Output the (x, y) coordinate of the center of the cell containing the given text.  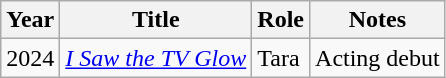
I Saw the TV Glow (156, 58)
Notes (378, 20)
Title (156, 20)
Role (281, 20)
Tara (281, 58)
Acting debut (378, 58)
Year (30, 20)
2024 (30, 58)
